Capture the cell that displays the provided text and extract its [X, Y] central coordinate. 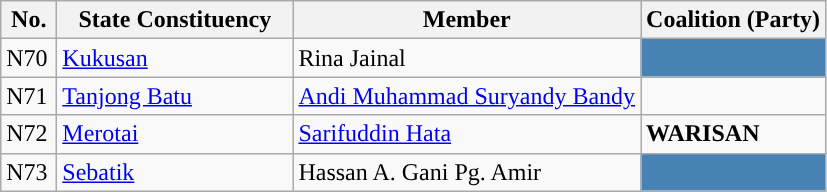
No. [29, 20]
Sarifuddin Hata [467, 134]
Merotai [175, 134]
Sebatik [175, 172]
N72 [29, 134]
Coalition (Party) [734, 20]
Andi Muhammad Suryandy Bandy [467, 96]
WARISAN [734, 134]
Hassan A. Gani Pg. Amir [467, 172]
Tanjong Batu [175, 96]
Member [467, 20]
N71 [29, 96]
Kukusan [175, 58]
Rina Jainal [467, 58]
N73 [29, 172]
State Constituency [175, 20]
N70 [29, 58]
